Find where the given text appears and provide that cell's center as (X, Y) coordinate. 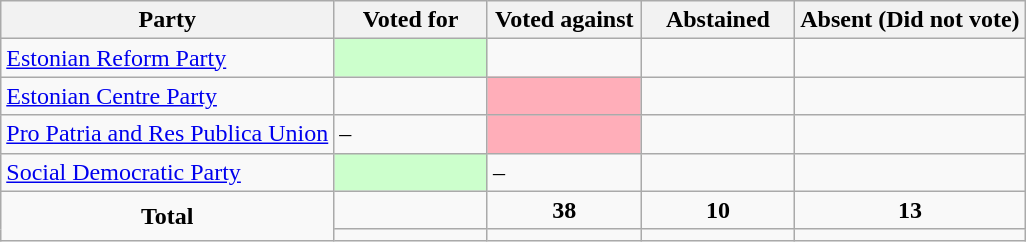
Party (168, 20)
Total (168, 216)
10 (718, 210)
Abstained (718, 20)
38 (564, 210)
Voted for (411, 20)
Voted against (564, 20)
13 (910, 210)
Estonian Centre Party (168, 96)
Social Democratic Party (168, 172)
Absent (Did not vote) (910, 20)
Estonian Reform Party (168, 58)
Pro Patria and Res Publica Union (168, 134)
